Output the [X, Y] coordinate of the center of the cell containing the given text.  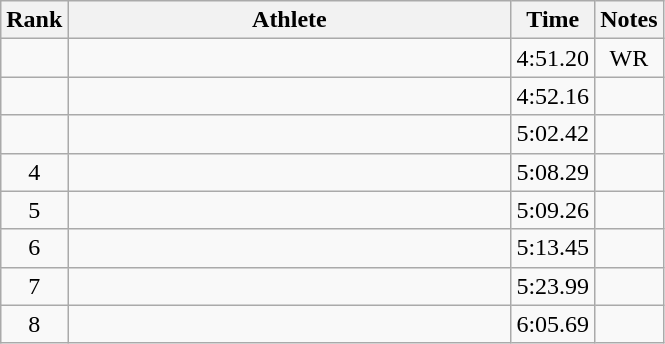
WR [629, 58]
5:13.45 [553, 248]
Notes [629, 20]
8 [34, 324]
Time [553, 20]
6 [34, 248]
6:05.69 [553, 324]
Rank [34, 20]
4:52.16 [553, 96]
5:02.42 [553, 134]
5:09.26 [553, 210]
4 [34, 172]
7 [34, 286]
Athlete [290, 20]
4:51.20 [553, 58]
5 [34, 210]
5:08.29 [553, 172]
5:23.99 [553, 286]
